Extract the (X, Y) coordinate from the center of the cell holding the provided text.  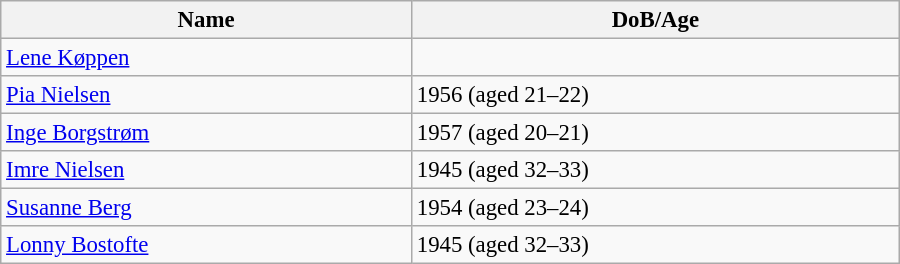
Susanne Berg (206, 208)
Lene Køppen (206, 58)
Lonny Bostofte (206, 245)
Pia Nielsen (206, 95)
Imre Nielsen (206, 170)
1956 (aged 21–22) (655, 95)
DoB/Age (655, 20)
Inge Borgstrøm (206, 133)
Name (206, 20)
1954 (aged 23–24) (655, 208)
1957 (aged 20–21) (655, 133)
